Find where the given text appears and provide that cell's center as (x, y) coordinate. 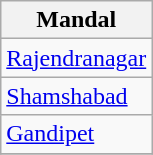
Shamshabad (76, 96)
Gandipet (76, 134)
Mandal (76, 20)
Rajendranagar (76, 58)
